Return (x, y) of the center of cell containing provided text 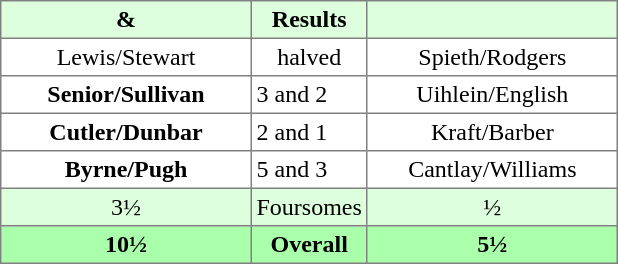
Foursomes (309, 207)
Overall (309, 245)
½ (492, 207)
halved (309, 57)
5½ (492, 245)
3 and 2 (309, 95)
Kraft/Barber (492, 132)
Results (309, 20)
& (126, 20)
Cutler/Dunbar (126, 132)
Uihlein/English (492, 95)
10½ (126, 245)
3½ (126, 207)
Cantlay/Williams (492, 170)
Byrne/Pugh (126, 170)
5 and 3 (309, 170)
Senior/Sullivan (126, 95)
Lewis/Stewart (126, 57)
Spieth/Rodgers (492, 57)
2 and 1 (309, 132)
